Output the (X, Y) coordinate of the center of the cell containing the given text.  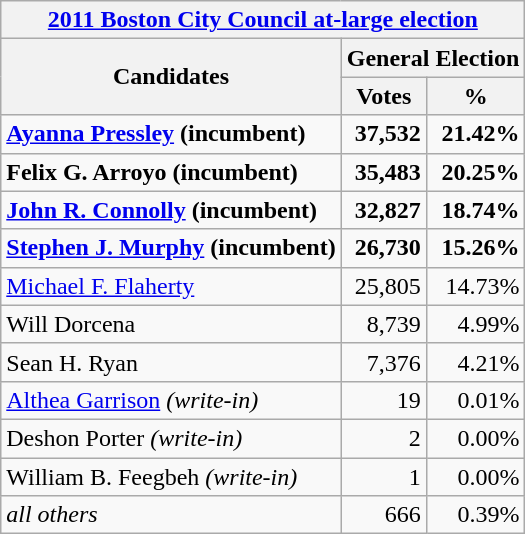
37,532 (384, 134)
15.26% (476, 248)
1 (384, 477)
25,805 (384, 286)
0.39% (476, 515)
General Election (433, 58)
20.25% (476, 172)
Michael F. Flaherty (171, 286)
all others (171, 515)
Sean H. Ryan (171, 362)
Felix G. Arroyo (incumbent) (171, 172)
666 (384, 515)
Candidates (171, 77)
18.74% (476, 210)
Deshon Porter (write-in) (171, 438)
2 (384, 438)
Will Dorcena (171, 324)
4.21% (476, 362)
% (476, 96)
32,827 (384, 210)
2011 Boston City Council at-large election (263, 20)
14.73% (476, 286)
19 (384, 400)
0.01% (476, 400)
4.99% (476, 324)
Ayanna Pressley (incumbent) (171, 134)
26,730 (384, 248)
35,483 (384, 172)
John R. Connolly (incumbent) (171, 210)
7,376 (384, 362)
Stephen J. Murphy (incumbent) (171, 248)
Althea Garrison (write-in) (171, 400)
21.42% (476, 134)
William B. Feegbeh (write-in) (171, 477)
8,739 (384, 324)
Votes (384, 96)
